Extract the (X, Y) coordinate from the center of the cell holding the provided text.  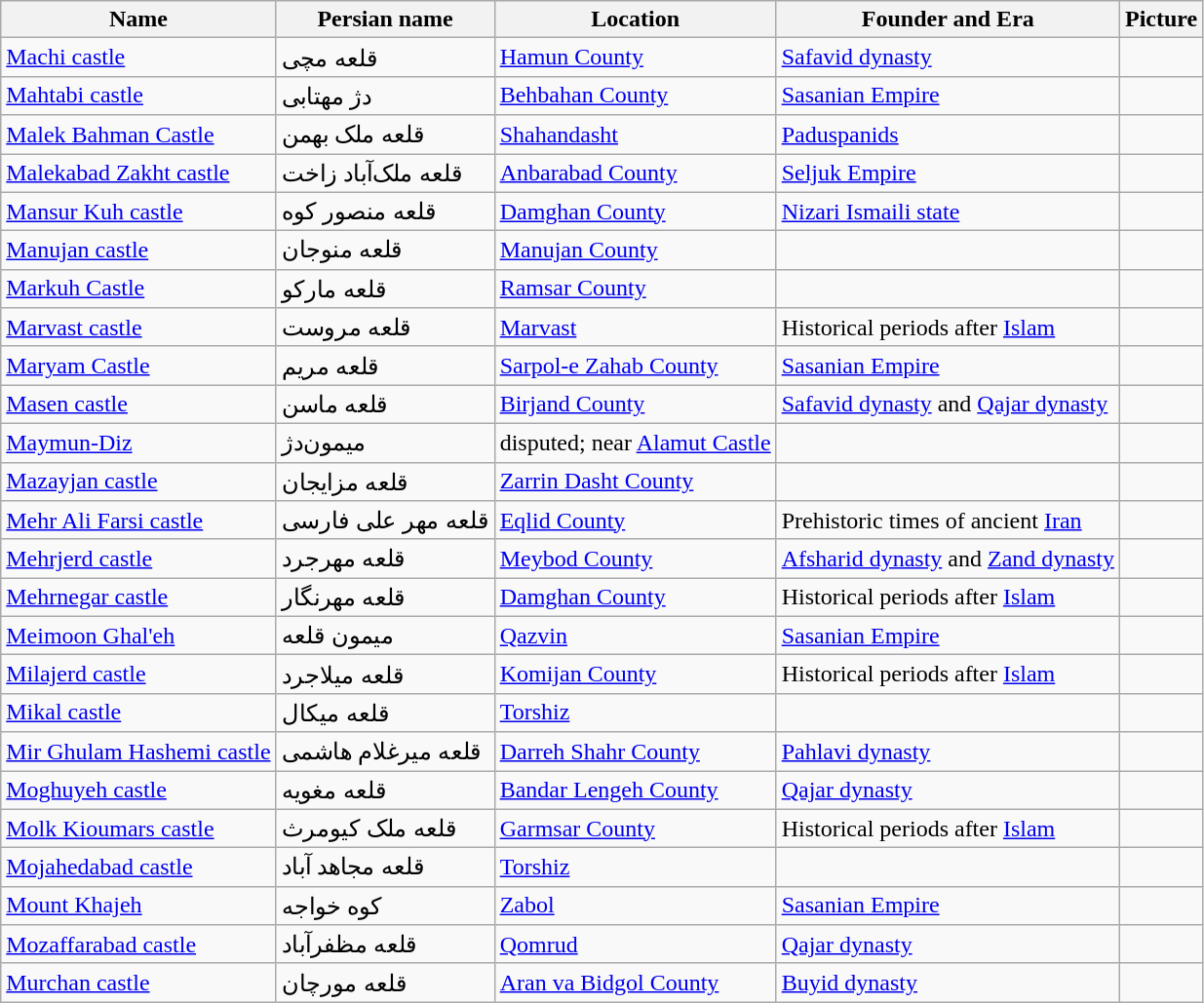
قلعه ملک کیومرث (385, 829)
کوه خواجه (385, 906)
قلعه میرغلام هاشمی (385, 752)
Molk Kioumars castle (138, 829)
Sarpol-e Zahab County (636, 366)
Markuh Castle (138, 289)
Zabol (636, 906)
قلعه مچی (385, 58)
Qomrud (636, 945)
Mehrnegar castle (138, 598)
Manujan County (636, 251)
قلعه میکال (385, 713)
Manujan castle (138, 251)
Masen castle (138, 405)
Nizari Ismaili state (948, 212)
Safavid dynasty and Qajar dynasty (948, 405)
Birjand County (636, 405)
Buyid dynasty (948, 983)
Shahandasht (636, 135)
قلعه مریم (385, 366)
قلعه مهرجرد (385, 559)
Malek Bahman Castle (138, 135)
Prehistoric times of ancient Iran (948, 521)
قلعه منصور کوه (385, 212)
قلعه مهر علی فارسی (385, 521)
Meimoon Ghal'eh (138, 636)
Garmsar County (636, 829)
قلعه مورچان (385, 983)
قلعه مغویه (385, 790)
Name (138, 19)
Mikal castle (138, 713)
Maryam Castle (138, 366)
Mehr Ali Farsi castle (138, 521)
Zarrin Dasht County (636, 482)
Afsharid dynasty and Zand dynasty (948, 559)
Marvast castle (138, 328)
میمون‌دژ (385, 443)
Komijan County (636, 675)
Meybod County (636, 559)
disputed; near Alamut Castle (636, 443)
Pahlavi dynasty (948, 752)
میمون قلعه (385, 636)
Qazvin (636, 636)
قلعه مهرنگار (385, 598)
Murchan castle (138, 983)
قلعه ملک‌آباد زاخت (385, 174)
Mount Khajeh (138, 906)
Mozaffarabad castle (138, 945)
Picture (1162, 19)
قلعه مزایجان (385, 482)
قلعه ملک بهمن (385, 135)
قلعه مروست (385, 328)
Anbarabad County (636, 174)
Darreh Shahr County (636, 752)
Bandar Lengeh County (636, 790)
Seljuk Empire (948, 174)
Mir Ghulam Hashemi castle (138, 752)
Behbahan County (636, 96)
Moghuyeh castle (138, 790)
دژ مهتابی (385, 96)
Safavid dynasty (948, 58)
قلعه منوجان (385, 251)
Founder and Era (948, 19)
Mahtabi castle (138, 96)
Hamun County (636, 58)
قلعه مظفرآباد (385, 945)
Mojahedabad castle (138, 868)
قلعه ماسن (385, 405)
قلعه مارکو (385, 289)
Mansur Kuh castle (138, 212)
Ramsar County (636, 289)
Eqlid County (636, 521)
Persian name (385, 19)
قلعه مجاهد آباد (385, 868)
Aran va Bidgol County (636, 983)
Location (636, 19)
قلعه میلاجرد (385, 675)
Malekabad Zakht castle (138, 174)
Paduspanids (948, 135)
Mazayjan castle (138, 482)
Machi castle (138, 58)
Mehrjerd castle (138, 559)
Maymun-Diz (138, 443)
Marvast (636, 328)
Milajerd castle (138, 675)
